For the text-containing cell, return its midpoint in [X, Y] coordinate format. 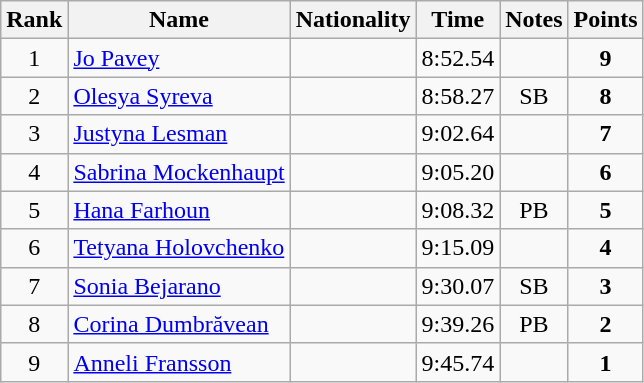
9:39.26 [458, 324]
Anneli Fransson [179, 362]
9:02.64 [458, 134]
Hana Farhoun [179, 210]
8:52.54 [458, 58]
Olesya Syreva [179, 96]
Name [179, 20]
9:08.32 [458, 210]
Rank [34, 20]
Tetyana Holovchenko [179, 248]
Time [458, 20]
9:45.74 [458, 362]
9:30.07 [458, 286]
Jo Pavey [179, 58]
Corina Dumbrăvean [179, 324]
Points [606, 20]
8:58.27 [458, 96]
9:15.09 [458, 248]
Notes [534, 20]
Justyna Lesman [179, 134]
9:05.20 [458, 172]
Sabrina Mockenhaupt [179, 172]
Nationality [353, 20]
Sonia Bejarano [179, 286]
